Identify which cell holds the provided text, then report its [x, y] central coordinate. 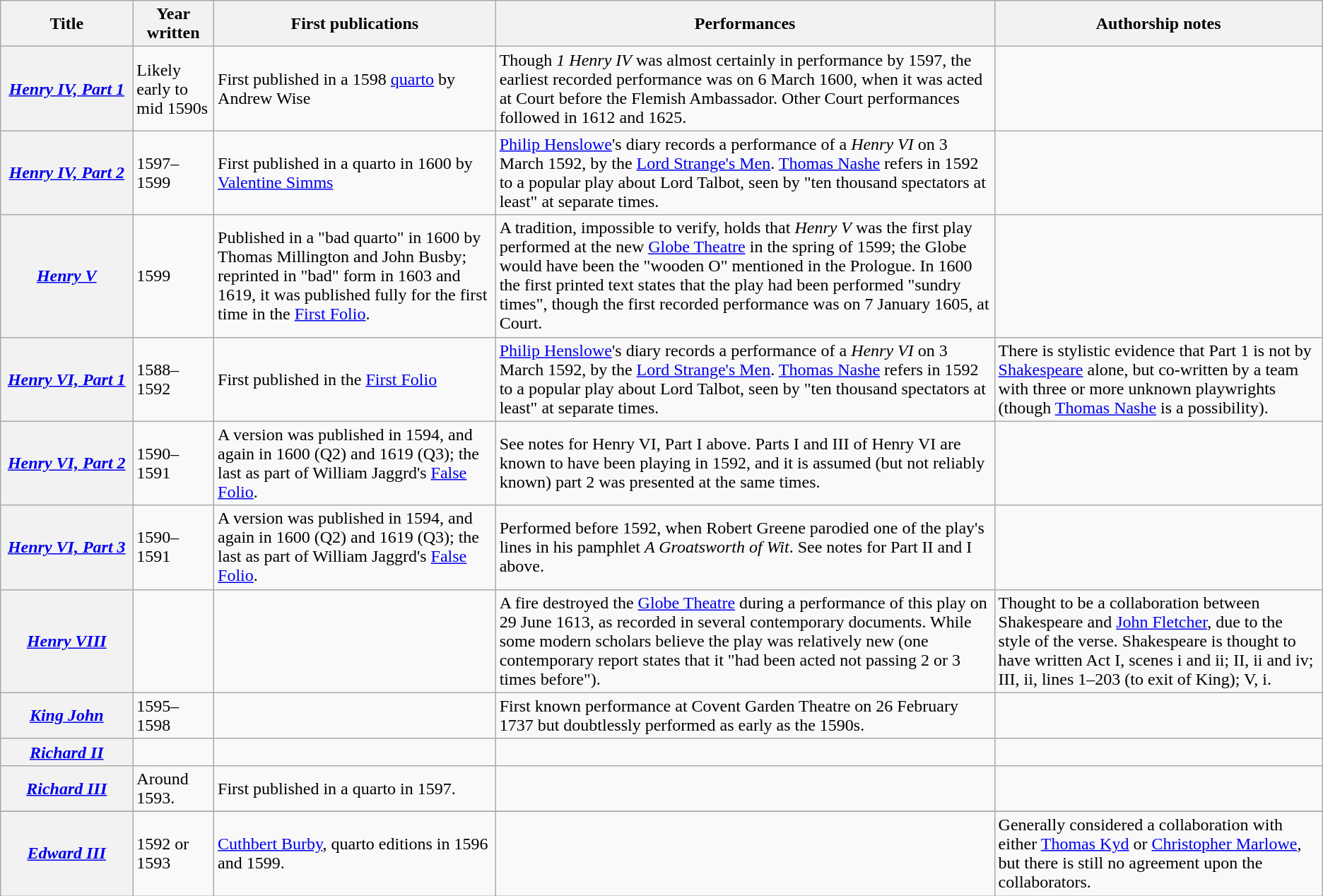
Performed before 1592, when Robert Greene parodied one of the play's lines in his pamphlet A Groatsworth of Wit. See notes for Part II and I above. [745, 547]
1597–1599 [174, 172]
Edward III [66, 854]
Richard III [66, 789]
First published in a 1598 quarto by Andrew Wise [355, 89]
First known performance at Covent Garden Theatre on 26 February 1737 but doubtlessly performed as early as the 1590s. [745, 715]
Henry VI, Part 3 [66, 547]
Performances [745, 24]
First published in a quarto in 1597. [355, 789]
First published in the First Folio [355, 379]
Likely early to mid 1590s [174, 89]
Richard II [66, 752]
Henry V [66, 276]
First publications [355, 24]
First published in a quarto in 1600 by Valentine Simms [355, 172]
Title [66, 24]
Year written [174, 24]
1588–1592 [174, 379]
Henry VI, Part 1 [66, 379]
Henry IV, Part 2 [66, 172]
Henry VIII [66, 641]
Henry VI, Part 2 [66, 464]
Cuthbert Burby, quarto editions in 1596 and 1599. [355, 854]
Authorship notes [1158, 24]
1599 [174, 276]
Around 1593. [174, 789]
1595–1598 [174, 715]
Generally considered a collaboration with either Thomas Kyd or Christopher Marlowe, but there is still no agreement upon the collaborators. [1158, 854]
1592 or 1593 [174, 854]
King John [66, 715]
Henry IV, Part 1 [66, 89]
